From the cell containing the given text, extract its center point as [X, Y] coordinate. 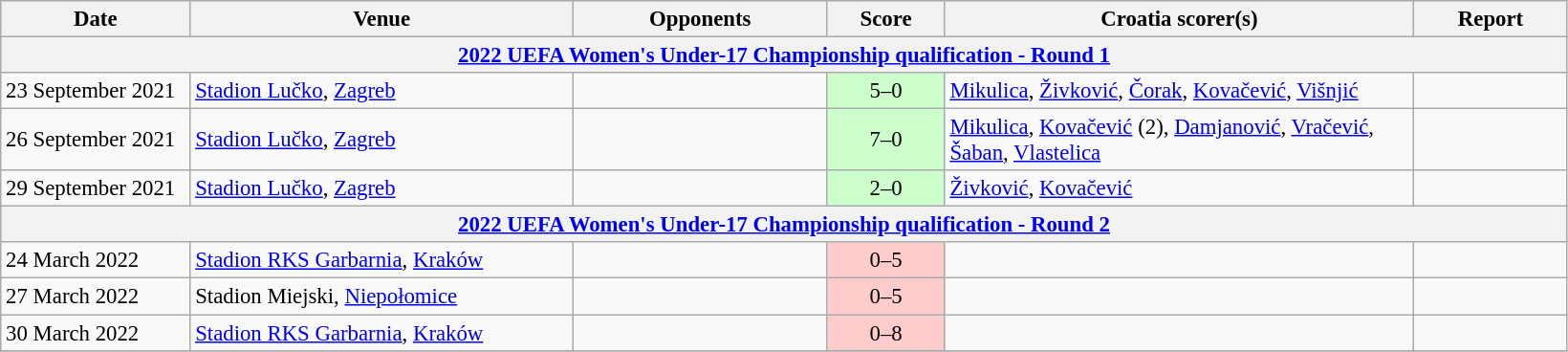
Report [1492, 19]
Mikulica, Živković, Čorak, Kovačević, Višnjić [1180, 91]
27 March 2022 [96, 297]
24 March 2022 [96, 261]
0–8 [885, 333]
5–0 [885, 91]
Stadion Miejski, Niepołomice [382, 297]
Mikulica, Kovačević (2), Damjanović, Vračević, Šaban, Vlastelica [1180, 140]
2022 UEFA Women's Under-17 Championship qualification - Round 2 [784, 225]
2–0 [885, 188]
Croatia scorer(s) [1180, 19]
2022 UEFA Women's Under-17 Championship qualification - Round 1 [784, 55]
23 September 2021 [96, 91]
Venue [382, 19]
26 September 2021 [96, 140]
Score [885, 19]
7–0 [885, 140]
30 March 2022 [96, 333]
Živković, Kovačević [1180, 188]
29 September 2021 [96, 188]
Opponents [700, 19]
Date [96, 19]
